Find where the given text appears and provide that cell's center as [x, y] coordinate. 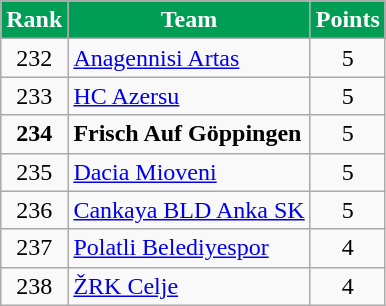
232 [34, 58]
Dacia Mioveni [189, 172]
Rank [34, 20]
ŽRK Celje [189, 286]
Anagennisi Artas [189, 58]
Cankaya BLD Anka SK [189, 210]
Points [348, 20]
237 [34, 248]
HC Azersu [189, 96]
235 [34, 172]
Polatli Belediyespor [189, 248]
238 [34, 286]
Frisch Auf Göppingen [189, 134]
233 [34, 96]
234 [34, 134]
Team [189, 20]
236 [34, 210]
